Provide the (x, y) coordinate of the cell's center where the given text is located.  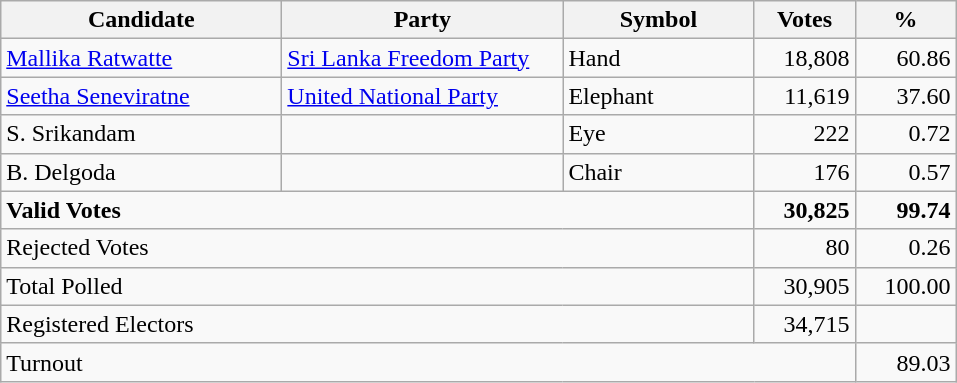
Chair (658, 172)
Hand (658, 58)
Party (422, 20)
222 (804, 134)
100.00 (906, 286)
Rejected Votes (378, 248)
Candidate (142, 20)
Valid Votes (378, 210)
Sri Lanka Freedom Party (422, 58)
B. Delgoda (142, 172)
Eye (658, 134)
0.26 (906, 248)
30,825 (804, 210)
34,715 (804, 324)
Turnout (428, 362)
0.72 (906, 134)
18,808 (804, 58)
99.74 (906, 210)
60.86 (906, 58)
89.03 (906, 362)
Votes (804, 20)
Elephant (658, 96)
Mallika Ratwatte (142, 58)
30,905 (804, 286)
United National Party (422, 96)
80 (804, 248)
Symbol (658, 20)
37.60 (906, 96)
176 (804, 172)
0.57 (906, 172)
Seetha Seneviratne (142, 96)
Total Polled (378, 286)
% (906, 20)
11,619 (804, 96)
S. Srikandam (142, 134)
Registered Electors (378, 324)
